From the cell containing the given text, extract its center point as (x, y) coordinate. 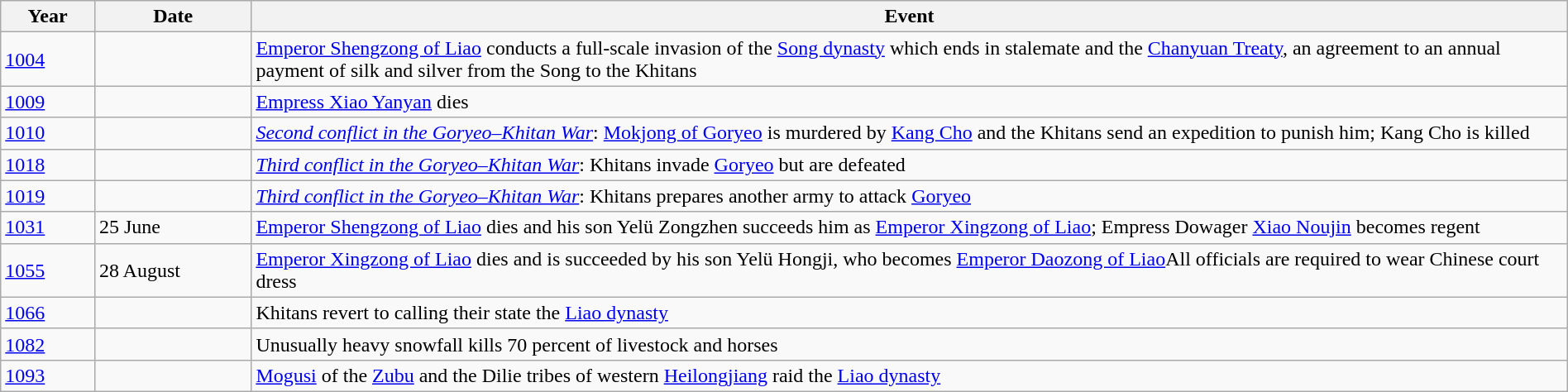
1009 (48, 102)
1082 (48, 344)
1055 (48, 270)
1018 (48, 165)
Date (172, 17)
Unusually heavy snowfall kills 70 percent of livestock and horses (910, 344)
Emperor Shengzong of Liao dies and his son Yelü Zongzhen succeeds him as Emperor Xingzong of Liao; Empress Dowager Xiao Noujin becomes regent (910, 227)
Year (48, 17)
Mogusi of the Zubu and the Dilie tribes of western Heilongjiang raid the Liao dynasty (910, 375)
Empress Xiao Yanyan dies (910, 102)
1093 (48, 375)
1010 (48, 133)
1019 (48, 196)
Event (910, 17)
Khitans revert to calling their state the Liao dynasty (910, 313)
1031 (48, 227)
1066 (48, 313)
25 June (172, 227)
Third conflict in the Goryeo–Khitan War: Khitans invade Goryeo but are defeated (910, 165)
1004 (48, 60)
28 August (172, 270)
Third conflict in the Goryeo–Khitan War: Khitans prepares another army to attack Goryeo (910, 196)
